Scan for the cell matching the given text and deliver its (x, y) coordinate at center. 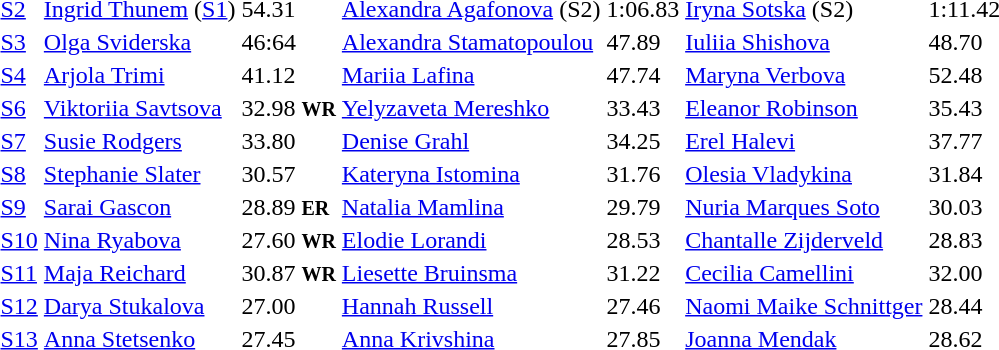
Chantalle Zijderveld (804, 240)
Elodie Lorandi (471, 240)
34.25 (643, 141)
30.57 (288, 174)
Susie Rodgers (140, 141)
Hannah Russell (471, 306)
Mariia Lafina (471, 75)
47.89 (643, 42)
31.76 (643, 174)
Sarai Gascon (140, 207)
47.74 (643, 75)
Liesette Bruinsma (471, 273)
Maryna Verbova (804, 75)
Alexandra Stamatopoulou (471, 42)
Darya Stukalova (140, 306)
29.79 (643, 207)
Natalia Mamlina (471, 207)
33.80 (288, 141)
Naomi Maike Schnittger (804, 306)
28.89 ER (288, 207)
Kateryna Istomina (471, 174)
46:64 (288, 42)
27.00 (288, 306)
Erel Halevi (804, 141)
28.53 (643, 240)
32.98 WR (288, 108)
Yelyzaveta Mereshko (471, 108)
Iuliia Shishova (804, 42)
Cecilia Camellini (804, 273)
30.87 WR (288, 273)
Denise Grahl (471, 141)
Nina Ryabova (140, 240)
Stephanie Slater (140, 174)
27.60 WR (288, 240)
Arjola Trimi (140, 75)
Olesia Vladykina (804, 174)
33.43 (643, 108)
27.46 (643, 306)
Maja Reichard (140, 273)
31.22 (643, 273)
Viktoriia Savtsova (140, 108)
41.12 (288, 75)
Eleanor Robinson (804, 108)
Nuria Marques Soto (804, 207)
Olga Sviderska (140, 42)
